For the text-containing cell, return its midpoint in [x, y] coordinate format. 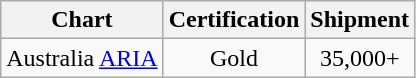
Shipment [360, 20]
Certification [234, 20]
35,000+ [360, 58]
Australia ARIA [82, 58]
Gold [234, 58]
Chart [82, 20]
